Extract the (X, Y) coordinate from the center of the cell holding the provided text.  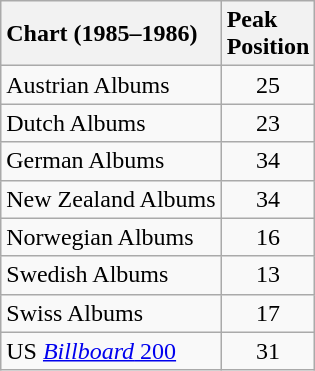
16 (268, 237)
Dutch Albums (111, 123)
US Billboard 200 (111, 351)
25 (268, 85)
German Albums (111, 161)
23 (268, 123)
New Zealand Albums (111, 199)
Chart (1985–1986) (111, 34)
Norwegian Albums (111, 237)
Swedish Albums (111, 275)
Austrian Albums (111, 85)
17 (268, 313)
Swiss Albums (111, 313)
13 (268, 275)
Peak Position (268, 34)
31 (268, 351)
